From the cell containing the given text, extract its center point as (X, Y) coordinate. 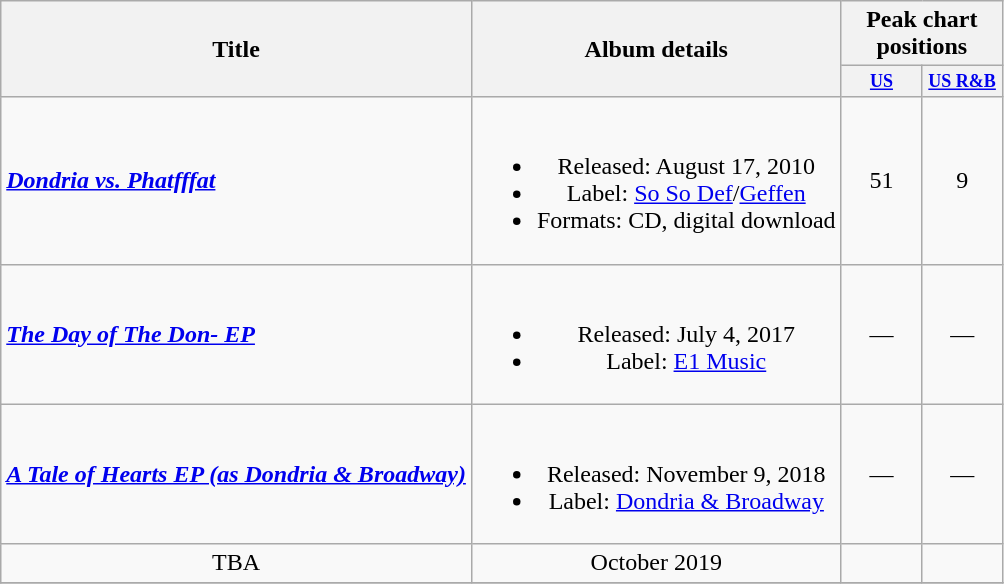
A Tale of Hearts EP (as Dondria & Broadway) (236, 474)
October 2019 (656, 563)
US (882, 82)
Peak chart positions (922, 34)
Released: November 9, 2018Label: Dondria & Broadway (656, 474)
The Day of The Don- EP (236, 334)
Released: July 4, 2017Label: E1 Music (656, 334)
TBA (236, 563)
Title (236, 49)
US R&B (962, 82)
Dondria vs. Phatfffat (236, 180)
9 (962, 180)
Released: August 17, 2010Label: So So Def/GeffenFormats: CD, digital download (656, 180)
51 (882, 180)
Album details (656, 49)
